From the cell containing the given text, extract its center point as [X, Y] coordinate. 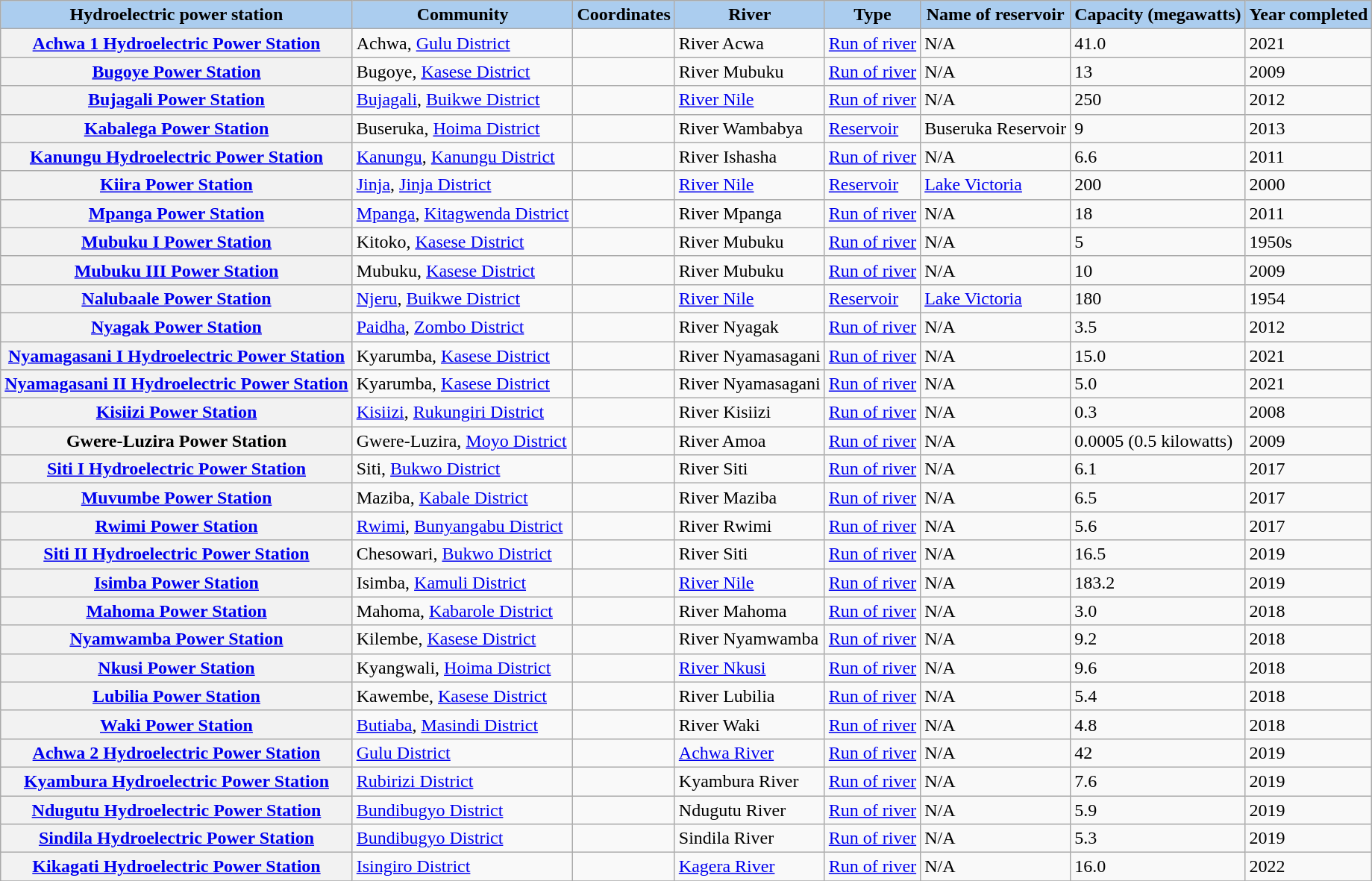
Nyamagasani I Hydroelectric Power Station [176, 356]
Siti II Hydroelectric Power Station [176, 554]
6.1 [1158, 469]
Isimba, Kamuli District [463, 583]
Siti I Hydroelectric Power Station [176, 469]
0.3 [1158, 413]
Kiira Power Station [176, 185]
0.0005 (0.5 kilowatts) [1158, 441]
5 [1158, 242]
3.0 [1158, 611]
Bujagali Power Station [176, 100]
River Rwimi [749, 526]
9.2 [1158, 639]
River Amoa [749, 441]
Kyambura Hydroelectric Power Station [176, 781]
Achwa 2 Hydroelectric Power Station [176, 753]
Chesowari, Bukwo District [463, 554]
Coordinates [624, 15]
Kanungu, Kanungu District [463, 157]
Nalubaale Power Station [176, 298]
Muvumbe Power Station [176, 498]
Rwimi Power Station [176, 526]
18 [1158, 213]
Achwa River [749, 753]
River Lubilia [749, 696]
6.5 [1158, 498]
River [749, 15]
Lubilia Power Station [176, 696]
Sindila Hydroelectric Power Station [176, 838]
3.5 [1158, 327]
Achwa 1 Hydroelectric Power Station [176, 43]
250 [1158, 100]
Maziba, Kabale District [463, 498]
Rubirizi District [463, 781]
Gwere-Luzira, Moyo District [463, 441]
16.5 [1158, 554]
River Nkusi [749, 668]
Kikagati Hydroelectric Power Station [176, 867]
1950s [1309, 242]
River Wambabya [749, 128]
Sindila River [749, 838]
Gwere-Luzira Power Station [176, 441]
5.0 [1158, 384]
Community [463, 15]
Waki Power Station [176, 724]
Kitoko, Kasese District [463, 242]
Mpanga, Kitagwenda District [463, 213]
5.9 [1158, 809]
River Kisiizi [749, 413]
6.6 [1158, 157]
13 [1158, 72]
Type [872, 15]
River Nyamwamba [749, 639]
Ndugutu River [749, 809]
180 [1158, 298]
5.3 [1158, 838]
Kisiizi, Rukungiri District [463, 413]
Isimba Power Station [176, 583]
Hydroelectric power station [176, 15]
1954 [1309, 298]
Nyagak Power Station [176, 327]
Paidha, Zombo District [463, 327]
Year completed [1309, 15]
Buseruka Reservoir [995, 128]
Gulu District [463, 753]
16.0 [1158, 867]
Bujagali, Buikwe District [463, 100]
Mahoma Power Station [176, 611]
5.4 [1158, 696]
River Waki [749, 724]
Achwa, Gulu District [463, 43]
Kanungu Hydroelectric Power Station [176, 157]
2000 [1309, 185]
Nyamagasani II Hydroelectric Power Station [176, 384]
Kilembe, Kasese District [463, 639]
Siti, Bukwo District [463, 469]
River Acwa [749, 43]
Kabalega Power Station [176, 128]
41.0 [1158, 43]
Name of reservoir [995, 15]
Mubuku III Power Station [176, 270]
Kisiizi Power Station [176, 413]
15.0 [1158, 356]
9 [1158, 128]
Njeru, Buikwe District [463, 298]
2008 [1309, 413]
Rwimi, Bunyangabu District [463, 526]
Nyamwamba Power Station [176, 639]
River Nyagak [749, 327]
9.6 [1158, 668]
10 [1158, 270]
Kagera River [749, 867]
200 [1158, 185]
Kawembe, Kasese District [463, 696]
Jinja, Jinja District [463, 185]
Mahoma, Kabarole District [463, 611]
Mubuku, Kasese District [463, 270]
River Ishasha [749, 157]
5.6 [1158, 526]
2022 [1309, 867]
Kyangwali, Hoima District [463, 668]
Buseruka, Hoima District [463, 128]
Isingiro District [463, 867]
Butiaba, Masindi District [463, 724]
River Mahoma [749, 611]
Mubuku I Power Station [176, 242]
River Mpanga [749, 213]
Bugoye Power Station [176, 72]
42 [1158, 753]
4.8 [1158, 724]
Kyambura River [749, 781]
7.6 [1158, 781]
2013 [1309, 128]
Mpanga Power Station [176, 213]
Bugoye, Kasese District [463, 72]
Nkusi Power Station [176, 668]
Ndugutu Hydroelectric Power Station [176, 809]
183.2 [1158, 583]
Capacity (megawatts) [1158, 15]
River Maziba [749, 498]
